Provide the (X, Y) coordinate of the cell's center where the given text is located.  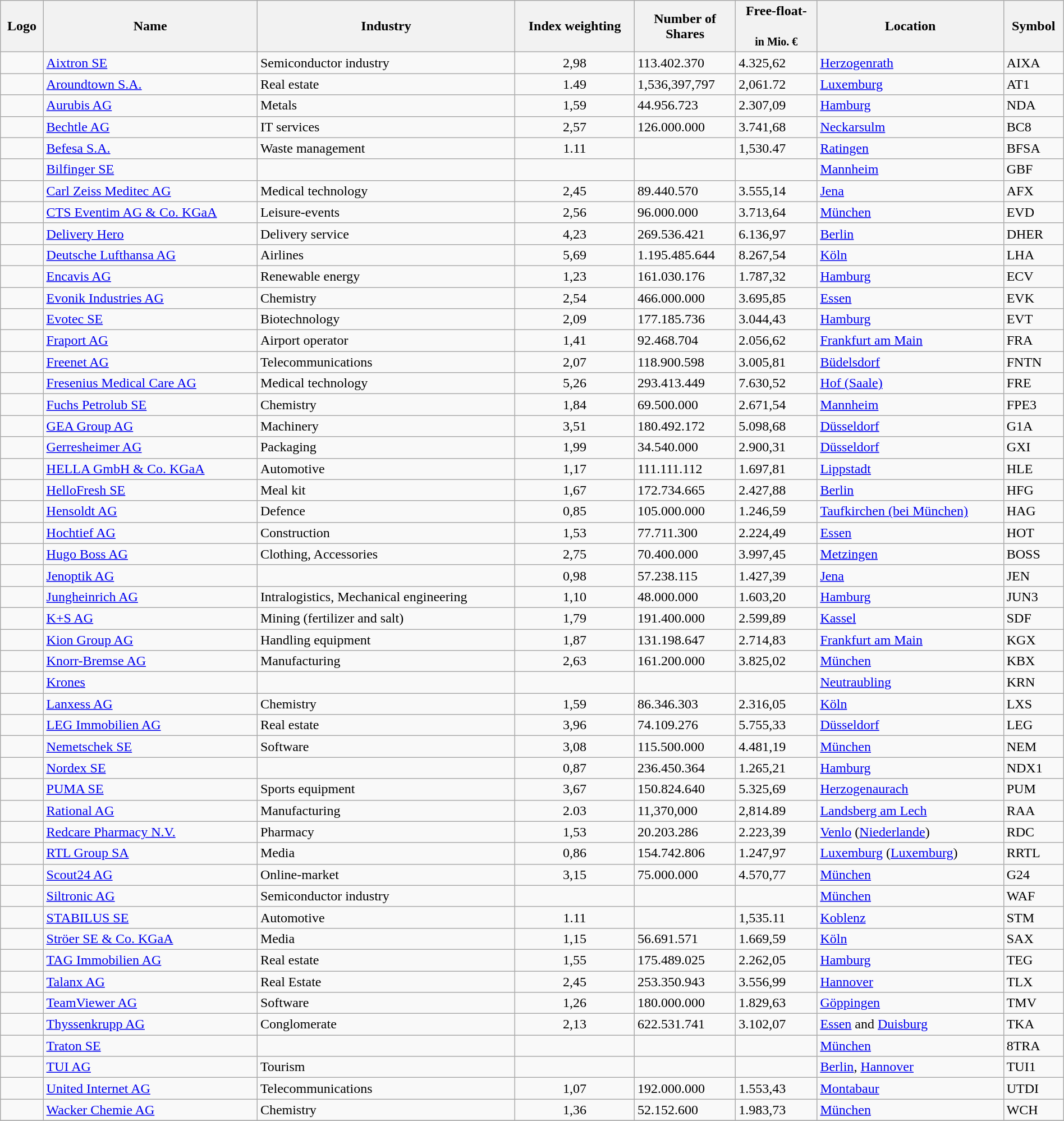
AT1 (1034, 84)
1,41 (575, 341)
0,98 (575, 575)
Encavis AG (150, 276)
1.669,59 (777, 939)
TeamViewer AG (150, 1003)
2.03 (575, 811)
3,08 (575, 747)
RRTL (1034, 853)
Hof (Saale) (910, 383)
SDF (1034, 618)
3.102,07 (777, 1024)
74.109.276 (685, 725)
293.413.449 (685, 383)
HFG (1034, 490)
Machinery (386, 426)
2,98 (575, 63)
RAA (1034, 811)
Airport operator (386, 341)
Kion Group AG (150, 639)
Online-market (386, 875)
69.500.000 (685, 405)
Rational AG (150, 811)
3,15 (575, 875)
Location (910, 26)
2,061.72 (777, 84)
Jenoptik AG (150, 575)
86.346.303 (685, 704)
NDX1 (1034, 768)
113.402.370 (685, 63)
57.238.115 (685, 575)
EVT (1034, 319)
Redcare Pharmacy N.V. (150, 832)
Befesa S.A. (150, 148)
8.267,54 (777, 255)
TUI1 (1034, 1067)
8TRA (1034, 1046)
1,07 (575, 1088)
TLX (1034, 982)
BFSA (1034, 148)
Gerresheimer AG (150, 447)
3.997,45 (777, 554)
131.198.647 (685, 639)
1,15 (575, 939)
2,57 (575, 127)
Intralogistics, Mechanical engineering (386, 597)
75.000.000 (685, 875)
Hannover (910, 982)
1.49 (575, 84)
Herzogenaurach (910, 789)
G24 (1034, 875)
175.489.025 (685, 960)
52.152.600 (685, 1110)
3.741,68 (777, 127)
Airlines (386, 255)
4.481,19 (777, 747)
Scout24 AG (150, 875)
1.553,43 (777, 1088)
4.570,77 (777, 875)
Landsberg am Lech (910, 811)
Delivery service (386, 234)
5.098,68 (777, 426)
1.265,21 (777, 768)
TKA (1034, 1024)
Siltronic AG (150, 896)
LEG Immobilien AG (150, 725)
180.492.172 (685, 426)
Hensoldt AG (150, 511)
Renewable energy (386, 276)
LXS (1034, 704)
WCH (1034, 1110)
150.824.640 (685, 789)
1,84 (575, 405)
Bilfinger SE (150, 170)
44.956.723 (685, 106)
1,535.11 (777, 917)
BC8 (1034, 127)
1.247,97 (777, 853)
FPE3 (1034, 405)
PUM (1034, 789)
3.695,85 (777, 298)
2.671,54 (777, 405)
United Internet AG (150, 1088)
2.056,62 (777, 341)
Number ofShares (685, 26)
5.755,33 (777, 725)
466.000.000 (685, 298)
HLE (1034, 469)
1,36 (575, 1110)
JUN3 (1034, 597)
Essen and Duisburg (910, 1024)
K+S AG (150, 618)
Leisure-events (386, 212)
KRN (1034, 683)
AIXA (1034, 63)
2,07 (575, 362)
6.136,97 (777, 234)
34.540.000 (685, 447)
105.000.000 (685, 511)
191.400.000 (685, 618)
FRA (1034, 341)
FRE (1034, 383)
Lanxess AG (150, 704)
1,536,397,797 (685, 84)
3,67 (575, 789)
STM (1034, 917)
2,09 (575, 319)
HelloFresh SE (150, 490)
126.000.000 (685, 127)
AFX (1034, 191)
Sports equipment (386, 789)
89.440.570 (685, 191)
Carl Zeiss Meditec AG (150, 191)
253.350.943 (685, 982)
Construction (386, 533)
3,96 (575, 725)
Aurubis AG (150, 106)
Biotechnology (386, 319)
3.556,99 (777, 982)
2.307,09 (777, 106)
Deutsche Lufthansa AG (150, 255)
JEN (1034, 575)
Freenet AG (150, 362)
EVK (1034, 298)
56.691.571 (685, 939)
TAG Immobilien AG (150, 960)
4.325,62 (777, 63)
Herzogenrath (910, 63)
5.325,69 (777, 789)
Jungheinrich AG (150, 597)
SAX (1034, 939)
77.711.300 (685, 533)
2.900,31 (777, 447)
Industry (386, 26)
Fraport AG (150, 341)
Index weighting (575, 26)
0,85 (575, 511)
1,530.47 (777, 148)
1,23 (575, 276)
GBF (1034, 170)
HOT (1034, 533)
STABILUS SE (150, 917)
Taufkirchen (bei München) (910, 511)
3.555,14 (777, 191)
2,54 (575, 298)
Göppingen (910, 1003)
Wacker Chemie AG (150, 1110)
Metals (386, 106)
Mining (fertilizer and salt) (386, 618)
Logo (22, 26)
WAF (1034, 896)
Aixtron SE (150, 63)
48.000.000 (685, 597)
Montabaur (910, 1088)
269.536.421 (685, 234)
G1A (1034, 426)
Fuchs Petrolub SE (150, 405)
NDA (1034, 106)
1.195.485.644 (685, 255)
5,26 (575, 383)
Knorr-Bremse AG (150, 661)
115.500.000 (685, 747)
PUMA SE (150, 789)
GXI (1034, 447)
DHER (1034, 234)
1.427,39 (777, 575)
Delivery Hero (150, 234)
1,10 (575, 597)
UTDI (1034, 1088)
BOSS (1034, 554)
2.223,39 (777, 832)
Symbol (1034, 26)
1.787,32 (777, 276)
Koblenz (910, 917)
1.829,63 (777, 1003)
Nordex SE (150, 768)
Luxemburg (910, 84)
92.468.704 (685, 341)
4,23 (575, 234)
TMV (1034, 1003)
Handling equipment (386, 639)
Krones (150, 683)
2,814.89 (777, 811)
3.005,81 (777, 362)
96.000.000 (685, 212)
2.599,89 (777, 618)
3.825,02 (777, 661)
Packaging (386, 447)
Aroundtown S.A. (150, 84)
180.000.000 (685, 1003)
1,87 (575, 639)
Venlo (Niederlande) (910, 832)
Evonik Industries AG (150, 298)
Free-float- in Mio. € (777, 26)
LEG (1034, 725)
1.697,81 (777, 469)
ECV (1034, 276)
Thyssenkrupp AG (150, 1024)
TEG (1034, 960)
1,99 (575, 447)
1,67 (575, 490)
Ströer SE & Co. KGaA (150, 939)
3.713,64 (777, 212)
Neckarsulm (910, 127)
2,56 (575, 212)
1,55 (575, 960)
NEM (1034, 747)
3.044,43 (777, 319)
Hugo Boss AG (150, 554)
CTS Eventim AG & Co. KGaA (150, 212)
Defence (386, 511)
118.900.598 (685, 362)
Metzingen (910, 554)
Real Estate (386, 982)
2.224,49 (777, 533)
EVD (1034, 212)
236.450.364 (685, 768)
Conglomerate (386, 1024)
172.734.665 (685, 490)
HAG (1034, 511)
2.427,88 (777, 490)
LHA (1034, 255)
Luxemburg (Luxemburg) (910, 853)
3,51 (575, 426)
Kassel (910, 618)
TUI AG (150, 1067)
7.630,52 (777, 383)
1,26 (575, 1003)
111.111.112 (685, 469)
70.400.000 (685, 554)
FNTN (1034, 362)
Evotec SE (150, 319)
RTL Group SA (150, 853)
161.030.176 (685, 276)
1,17 (575, 469)
Name (150, 26)
1.603,20 (777, 597)
154.742.806 (685, 853)
RDC (1034, 832)
0,87 (575, 768)
KBX (1034, 661)
Nemetschek SE (150, 747)
Talanx AG (150, 982)
Hochtief AG (150, 533)
Bechtle AG (150, 127)
Neutraubling (910, 683)
20.203.286 (685, 832)
Lippstadt (910, 469)
1.983,73 (777, 1110)
1,79 (575, 618)
2,13 (575, 1024)
2,75 (575, 554)
Berlin, Hannover (910, 1067)
Fresenius Medical Care AG (150, 383)
177.185.736 (685, 319)
Meal kit (386, 490)
Traton SE (150, 1046)
2.316,05 (777, 704)
Clothing, Accessories (386, 554)
161.200.000 (685, 661)
2.262,05 (777, 960)
2.714,83 (777, 639)
0,86 (575, 853)
Tourism (386, 1067)
Pharmacy (386, 832)
11,370,000 (685, 811)
1.246,59 (777, 511)
622.531.741 (685, 1024)
Waste management (386, 148)
KGX (1034, 639)
IT services (386, 127)
GEA Group AG (150, 426)
Ratingen (910, 148)
5,69 (575, 255)
Büdelsdorf (910, 362)
HELLA GmbH & Co. KGaA (150, 469)
192.000.000 (685, 1088)
2,63 (575, 661)
